Locate the cell with the specified text and output its (X, Y) center coordinate. 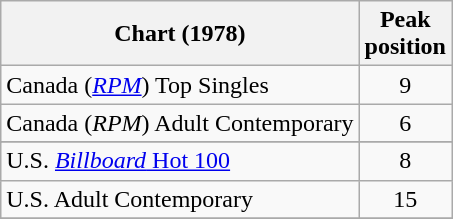
Canada (RPM) Top Singles (180, 85)
U.S. Adult Contemporary (180, 199)
9 (405, 85)
6 (405, 123)
U.S. Billboard Hot 100 (180, 161)
8 (405, 161)
15 (405, 199)
Canada (RPM) Adult Contemporary (180, 123)
Peakposition (405, 34)
Chart (1978) (180, 34)
